For the text-containing cell, return its midpoint in [x, y] coordinate format. 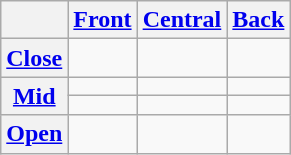
Close [34, 58]
Central [182, 20]
Back [258, 20]
Front [102, 20]
Mid [34, 96]
Open [34, 134]
